Identify which cell holds the provided text, then report its [x, y] central coordinate. 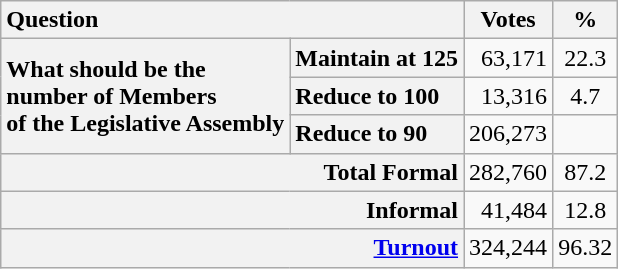
Turnout [232, 248]
What should be thenumber of Membersof the Legislative Assembly [146, 96]
12.8 [586, 210]
282,760 [508, 172]
% [586, 20]
Total Formal [232, 172]
Question [232, 20]
Informal [232, 210]
Reduce to 90 [377, 134]
22.3 [586, 58]
Maintain at 125 [377, 58]
63,171 [508, 58]
Votes [508, 20]
13,316 [508, 96]
4.7 [586, 96]
Reduce to 100 [377, 96]
96.32 [586, 248]
41,484 [508, 210]
206,273 [508, 134]
87.2 [586, 172]
324,244 [508, 248]
